Locate the cell with the specified text and output its [X, Y] center coordinate. 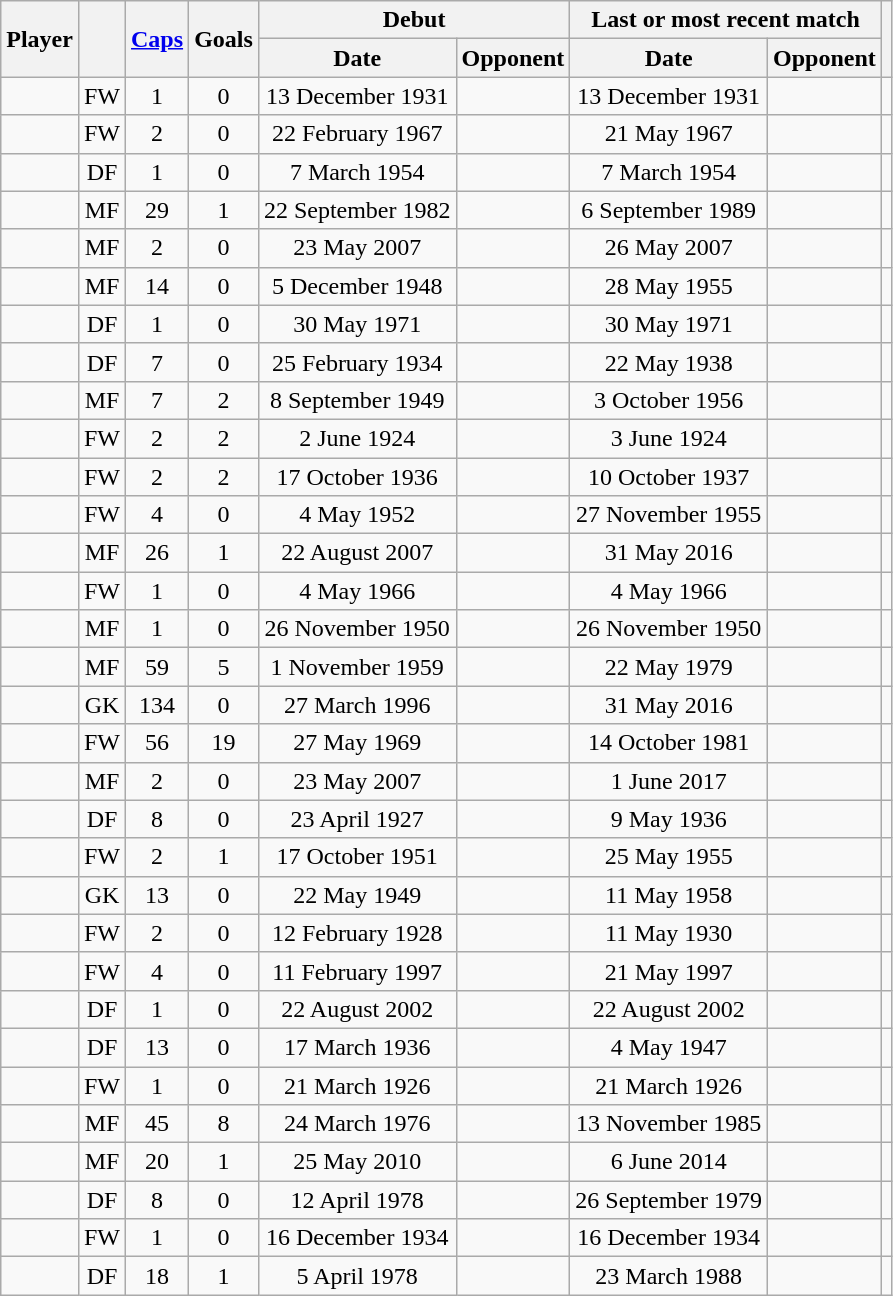
2 June 1924 [357, 438]
28 May 1955 [669, 286]
23 March 1988 [669, 1276]
45 [158, 1124]
29 [158, 210]
17 March 1936 [357, 1047]
11 May 1930 [669, 933]
27 May 1969 [357, 743]
5 December 1948 [357, 286]
6 June 2014 [669, 1162]
4 May 1947 [669, 1047]
5 April 1978 [357, 1276]
22 September 1982 [357, 210]
Last or most recent match [726, 20]
25 May 1955 [669, 857]
14 [158, 286]
23 April 1927 [357, 819]
6 September 1989 [669, 210]
Caps [158, 39]
14 October 1981 [669, 743]
9 May 1936 [669, 819]
5 [224, 667]
21 May 1997 [669, 971]
13 November 1985 [669, 1124]
17 October 1951 [357, 857]
Player [40, 39]
56 [158, 743]
27 November 1955 [669, 515]
Debut [414, 20]
8 September 1949 [357, 400]
4 May 1952 [357, 515]
59 [158, 667]
26 September 1979 [669, 1200]
22 February 1967 [357, 134]
26 May 2007 [669, 248]
27 March 1996 [357, 705]
12 February 1928 [357, 933]
3 June 1924 [669, 438]
134 [158, 705]
20 [158, 1162]
3 October 1956 [669, 400]
22 May 1938 [669, 362]
21 May 1967 [669, 134]
19 [224, 743]
25 May 2010 [357, 1162]
22 May 1979 [669, 667]
18 [158, 1276]
25 February 1934 [357, 362]
22 August 2007 [357, 553]
22 May 1949 [357, 895]
Goals [224, 39]
24 March 1976 [357, 1124]
12 April 1978 [357, 1200]
1 November 1959 [357, 667]
11 May 1958 [669, 895]
1 June 2017 [669, 781]
17 October 1936 [357, 477]
10 October 1937 [669, 477]
11 February 1997 [357, 971]
26 [158, 553]
